Identify which cell holds the provided text, then report its (x, y) central coordinate. 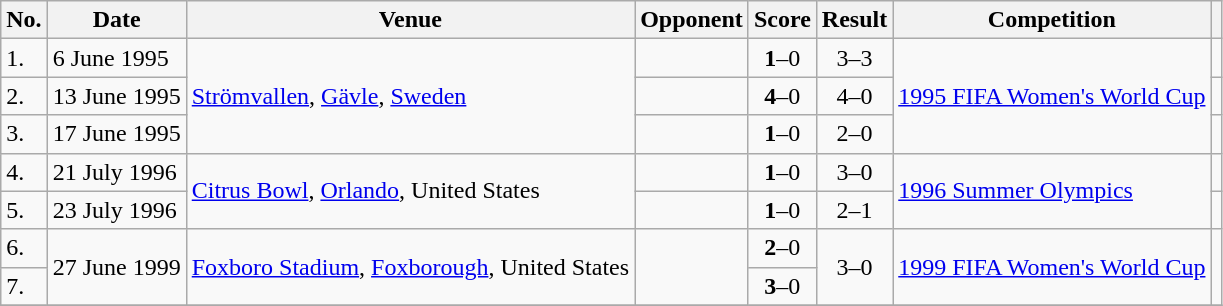
17 June 1995 (116, 134)
1999 FIFA Women's World Cup (1052, 267)
Competition (1052, 20)
Venue (410, 20)
7. (24, 286)
23 July 1996 (116, 210)
3–3 (854, 58)
Strömvallen, Gävle, Sweden (410, 96)
Opponent (692, 20)
Score (782, 20)
No. (24, 20)
13 June 1995 (116, 96)
1. (24, 58)
21 July 1996 (116, 172)
Citrus Bowl, Orlando, United States (410, 191)
27 June 1999 (116, 267)
5. (24, 210)
3. (24, 134)
1996 Summer Olympics (1052, 191)
1995 FIFA Women's World Cup (1052, 96)
4. (24, 172)
6 June 1995 (116, 58)
Foxboro Stadium, Foxborough, United States (410, 267)
6. (24, 248)
2–1 (854, 210)
2. (24, 96)
Result (854, 20)
Date (116, 20)
